Determine the [X, Y] coordinate at the center of the cell enclosing the given text.  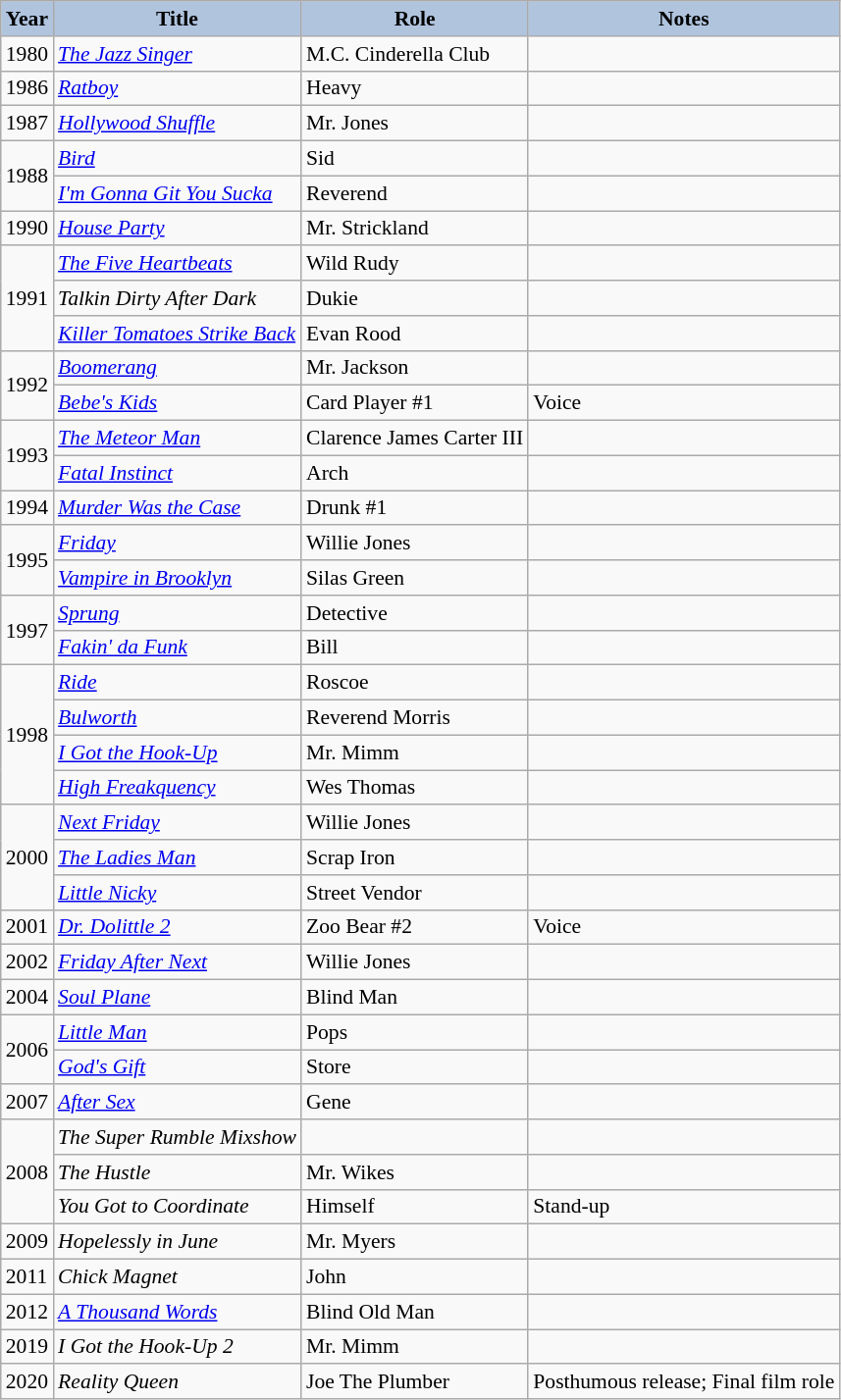
Mr. Wikes [414, 1172]
1980 [27, 54]
Talkin Dirty After Dark [177, 298]
The Five Heartbeats [177, 264]
Drunk #1 [414, 508]
1992 [27, 385]
House Party [177, 229]
Fakin' da Funk [177, 648]
Boomerang [177, 368]
2007 [27, 1103]
The Hustle [177, 1172]
Card Player #1 [414, 403]
2009 [27, 1242]
The Jazz Singer [177, 54]
I'm Gonna Git You Sucka [177, 193]
Mr. Jones [414, 124]
Wes Thomas [414, 788]
Roscoe [414, 683]
Detective [414, 613]
Killer Tomatoes Strike Back [177, 334]
1986 [27, 88]
Reverend Morris [414, 718]
Zoo Bear #2 [414, 927]
2006 [27, 1050]
Little Nicky [177, 893]
Stand-up [683, 1207]
Dukie [414, 298]
Fatal Instinct [177, 473]
High Freakquency [177, 788]
Scrap Iron [414, 857]
2001 [27, 927]
Hollywood Shuffle [177, 124]
Ride [177, 683]
Pops [414, 1032]
Gene [414, 1103]
The Super Rumble Mixshow [177, 1137]
1994 [27, 508]
Arch [414, 473]
1988 [27, 177]
2000 [27, 857]
I Got the Hook-Up 2 [177, 1347]
2011 [27, 1277]
2020 [27, 1382]
Little Man [177, 1032]
Soul Plane [177, 998]
John [414, 1277]
Dr. Dolittle 2 [177, 927]
Role [414, 19]
M.C. Cinderella Club [414, 54]
Posthumous release; Final film role [683, 1382]
Vampire in Brooklyn [177, 578]
1987 [27, 124]
2004 [27, 998]
The Meteor Man [177, 439]
1998 [27, 735]
You Got to Coordinate [177, 1207]
Silas Green [414, 578]
1991 [27, 298]
Joe The Plumber [414, 1382]
Title [177, 19]
1995 [27, 561]
Sid [414, 159]
After Sex [177, 1103]
Blind Old Man [414, 1312]
Friday After Next [177, 962]
2012 [27, 1312]
Next Friday [177, 823]
Clarence James Carter III [414, 439]
The Ladies Man [177, 857]
Year [27, 19]
Bebe's Kids [177, 403]
Mr. Myers [414, 1242]
Murder Was the Case [177, 508]
Sprung [177, 613]
Mr. Strickland [414, 229]
Reverend [414, 193]
1997 [27, 630]
A Thousand Words [177, 1312]
God's Gift [177, 1067]
1990 [27, 229]
Notes [683, 19]
Mr. Jackson [414, 368]
Bird [177, 159]
Street Vendor [414, 893]
I Got the Hook-Up [177, 752]
1993 [27, 455]
Hopelessly in June [177, 1242]
Heavy [414, 88]
Himself [414, 1207]
2002 [27, 962]
Bill [414, 648]
2008 [27, 1171]
Ratboy [177, 88]
Friday [177, 544]
2019 [27, 1347]
Wild Rudy [414, 264]
Blind Man [414, 998]
Bulworth [177, 718]
Store [414, 1067]
Reality Queen [177, 1382]
Evan Rood [414, 334]
Chick Magnet [177, 1277]
